Return (X, Y) of the center of cell containing provided text 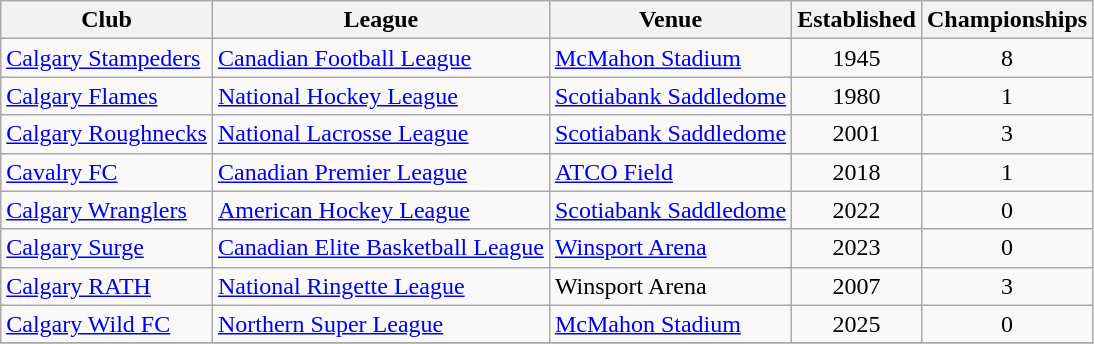
Calgary Wranglers (107, 210)
American Hockey League (380, 210)
National Ringette League (380, 286)
Northern Super League (380, 324)
National Hockey League (380, 96)
Championships (1006, 20)
2022 (857, 210)
Cavalry FC (107, 172)
Calgary Surge (107, 248)
Calgary Roughnecks (107, 134)
Calgary Flames (107, 96)
ATCO Field (670, 172)
Canadian Football League (380, 58)
National Lacrosse League (380, 134)
1980 (857, 96)
Calgary RATH (107, 286)
2018 (857, 172)
Calgary Stampeders (107, 58)
8 (1006, 58)
Venue (670, 20)
League (380, 20)
Canadian Premier League (380, 172)
1945 (857, 58)
2001 (857, 134)
2023 (857, 248)
Calgary Wild FC (107, 324)
Club (107, 20)
Established (857, 20)
2007 (857, 286)
2025 (857, 324)
Canadian Elite Basketball League (380, 248)
